Capture the cell that displays the provided text and extract its [x, y] central coordinate. 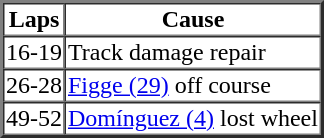
16-19 [34, 52]
26-28 [34, 86]
Laps [34, 20]
Domínguez (4) lost wheel [193, 118]
49-52 [34, 118]
Cause [193, 20]
Track damage repair [193, 52]
Figge (29) off course [193, 86]
